Return [X, Y] of the center of cell containing provided text 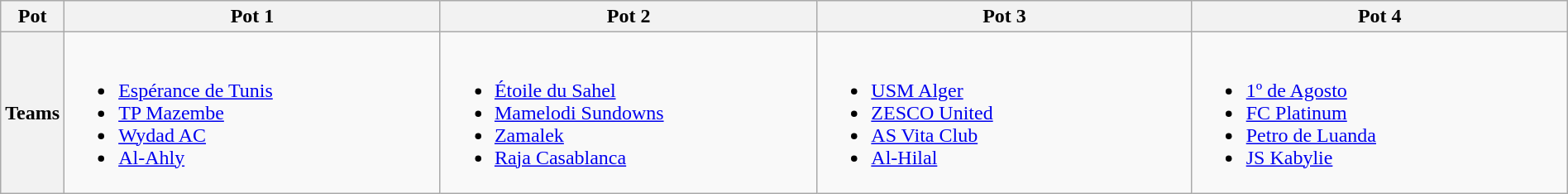
Teams [33, 113]
Espérance de Tunis TP Mazembe Wydad AC Al-Ahly [253, 113]
1º de Agosto FC Platinum Petro de Luanda JS Kabylie [1379, 113]
Pot 2 [629, 17]
USM Alger ZESCO United AS Vita Club Al-Hilal [1004, 113]
Pot [33, 17]
Pot 3 [1004, 17]
Étoile du Sahel Mamelodi Sundowns Zamalek Raja Casablanca [629, 113]
Pot 1 [253, 17]
Pot 4 [1379, 17]
